Determine the (X, Y) coordinate at the center of the cell enclosing the given text.  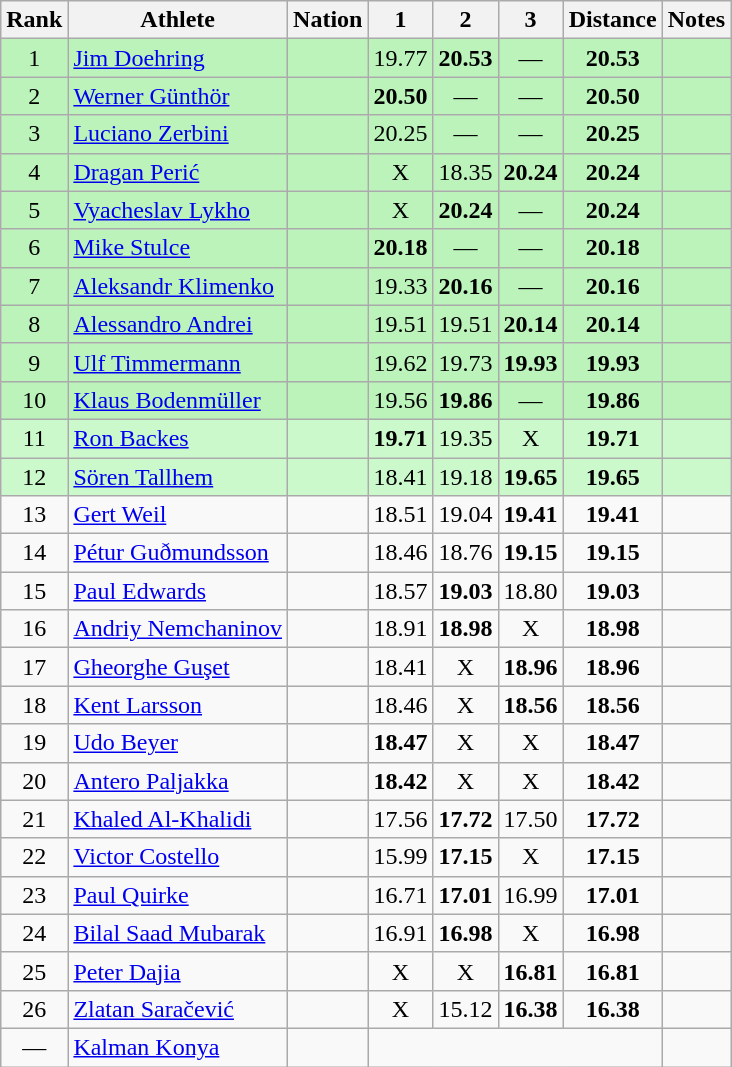
16.99 (530, 895)
13 (34, 515)
Kalman Konya (178, 1047)
Antero Paljakka (178, 781)
19.56 (400, 400)
19.62 (400, 362)
19.73 (466, 362)
4 (34, 172)
18.91 (400, 629)
Paul Quirke (178, 895)
Jim Doehring (178, 58)
17.56 (400, 819)
Peter Dajia (178, 971)
12 (34, 477)
Kent Larsson (178, 705)
18.76 (466, 553)
Notes (696, 20)
19.04 (466, 515)
16.71 (400, 895)
15 (34, 591)
Bilal Saad Mubarak (178, 933)
Rank (34, 20)
19.35 (466, 438)
Ron Backes (178, 438)
Nation (328, 20)
9 (34, 362)
Athlete (178, 20)
5 (34, 210)
18.57 (400, 591)
Distance (612, 20)
10 (34, 400)
15.12 (466, 1009)
Victor Costello (178, 857)
19.33 (400, 286)
19.77 (400, 58)
19 (34, 743)
Vyacheslav Lykho (178, 210)
Zlatan Saračević (178, 1009)
26 (34, 1009)
Paul Edwards (178, 591)
15.99 (400, 857)
Klaus Bodenmüller (178, 400)
Gert Weil (178, 515)
Luciano Zerbini (178, 134)
19.18 (466, 477)
17.50 (530, 819)
7 (34, 286)
Gheorghe Guşet (178, 667)
23 (34, 895)
Andriy Nemchaninov (178, 629)
16 (34, 629)
20 (34, 781)
18.80 (530, 591)
11 (34, 438)
Ulf Timmermann (178, 362)
Dragan Perić (178, 172)
Pétur Guðmundsson (178, 553)
Mike Stulce (178, 248)
8 (34, 324)
18.35 (466, 172)
Werner Günthör (178, 96)
Udo Beyer (178, 743)
18.51 (400, 515)
Alessandro Andrei (178, 324)
22 (34, 857)
16.91 (400, 933)
21 (34, 819)
Aleksandr Klimenko (178, 286)
6 (34, 248)
25 (34, 971)
Khaled Al-Khalidi (178, 819)
18 (34, 705)
14 (34, 553)
24 (34, 933)
17 (34, 667)
Sören Tallhem (178, 477)
